Pinpoint the cell where the given text exists, returning its (x, y) midpoint coordinate. 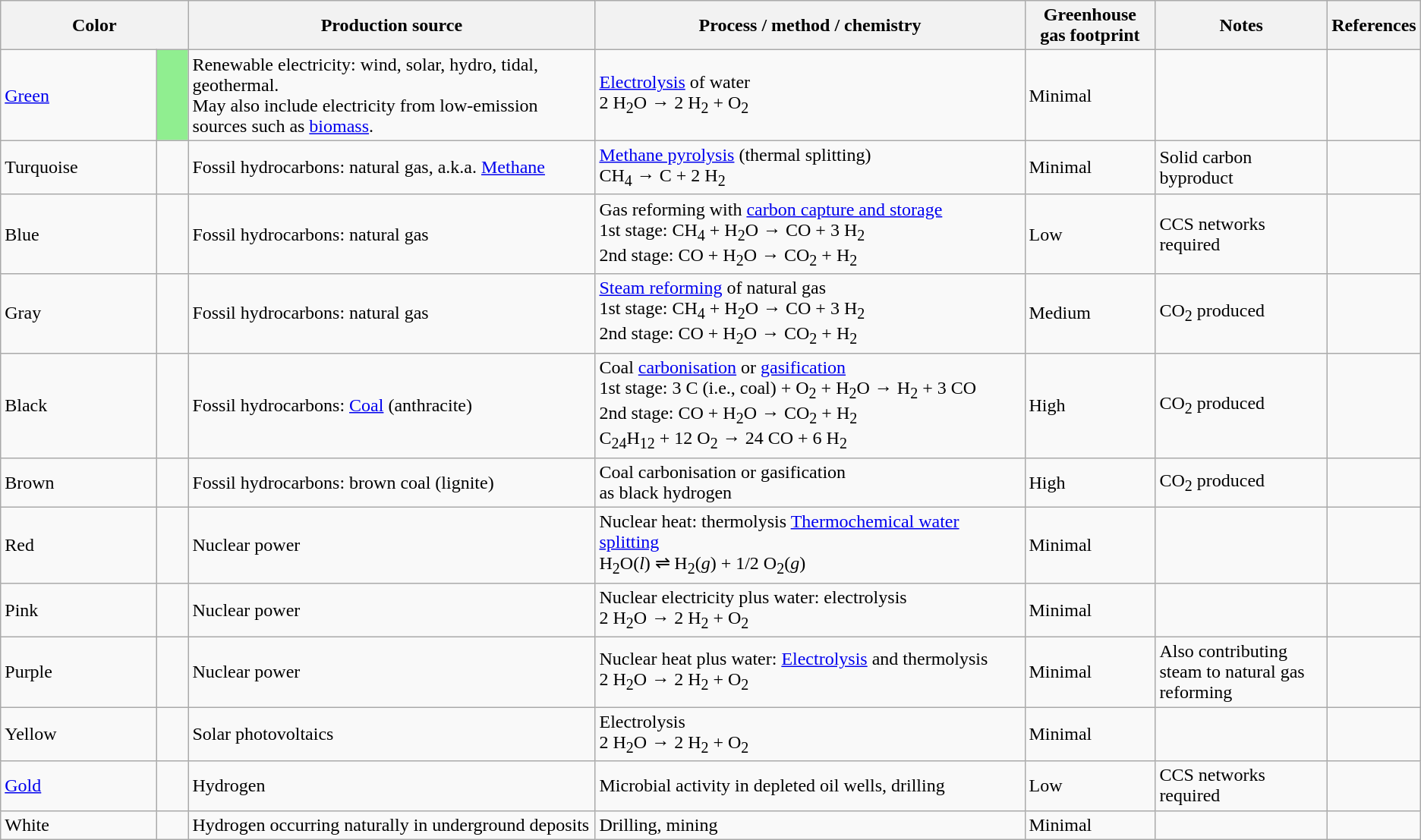
Pink (79, 610)
Gray (79, 314)
Purple (79, 672)
Greenhouse gas footprint (1090, 26)
Green (79, 96)
Color (94, 26)
Coal carbonisation or gasificationas black hydrogen (810, 483)
Electrolysis2 H2O → 2 H2 + O2 (810, 735)
Yellow (79, 735)
Renewable electricity: wind, solar, hydro, tidal, geothermal.May also include electricity from low-emission sources such as biomass. (392, 96)
Brown (79, 483)
Process / method / chemistry (810, 26)
Turquoise (79, 167)
Solid carbon byproduct (1242, 167)
Hydrogen occurring naturally in underground deposits (392, 825)
Medium (1090, 314)
Fossil hydrocarbons: natural gas, a.k.a. Methane (392, 167)
Also contributing steam to natural gas reforming (1242, 672)
Electrolysis of water2 H2O → 2 H2 + O2 (810, 96)
White (79, 825)
Solar photovoltaics (392, 735)
Red (79, 545)
References (1374, 26)
Nuclear heat: thermolysis Thermochemical water splittingH2O(l) ⇌ H2(g) + 1/2 O2(g) (810, 545)
Gold (79, 786)
Methane pyrolysis (thermal splitting)CH4 → C + 2 H2 (810, 167)
Blue (79, 234)
Fossil hydrocarbons: brown coal (lignite) (392, 483)
Gas reforming with carbon capture and storage1st stage: CH4 + H2O → CO + 3 H22nd stage: CO + H2O → CO2 + H2 (810, 234)
Nuclear electricity plus water: electrolysis2 H2O → 2 H2 + O2 (810, 610)
Microbial activity in depleted oil wells, drilling (810, 786)
Production source (392, 26)
Coal carbonisation or gasification1st stage: 3 C (i.e., coal) + O2 + H2O → H2 + 3 CO2nd stage: CO + H2O → CO2 + H2C24H12 + 12 O2 → 24 CO + 6 H2 (810, 405)
Notes (1242, 26)
Hydrogen (392, 786)
Drilling, mining (810, 825)
Nuclear heat plus water: Electrolysis and thermolysis2 H2O → 2 H2 + O2 (810, 672)
Fossil hydrocarbons: Coal (anthracite) (392, 405)
Black (79, 405)
Steam reforming of natural gas1st stage: CH4 + H2O → CO + 3 H22nd stage: CO + H2O → CO2 + H2 (810, 314)
